From the cell containing the given text, extract its center point as [x, y] coordinate. 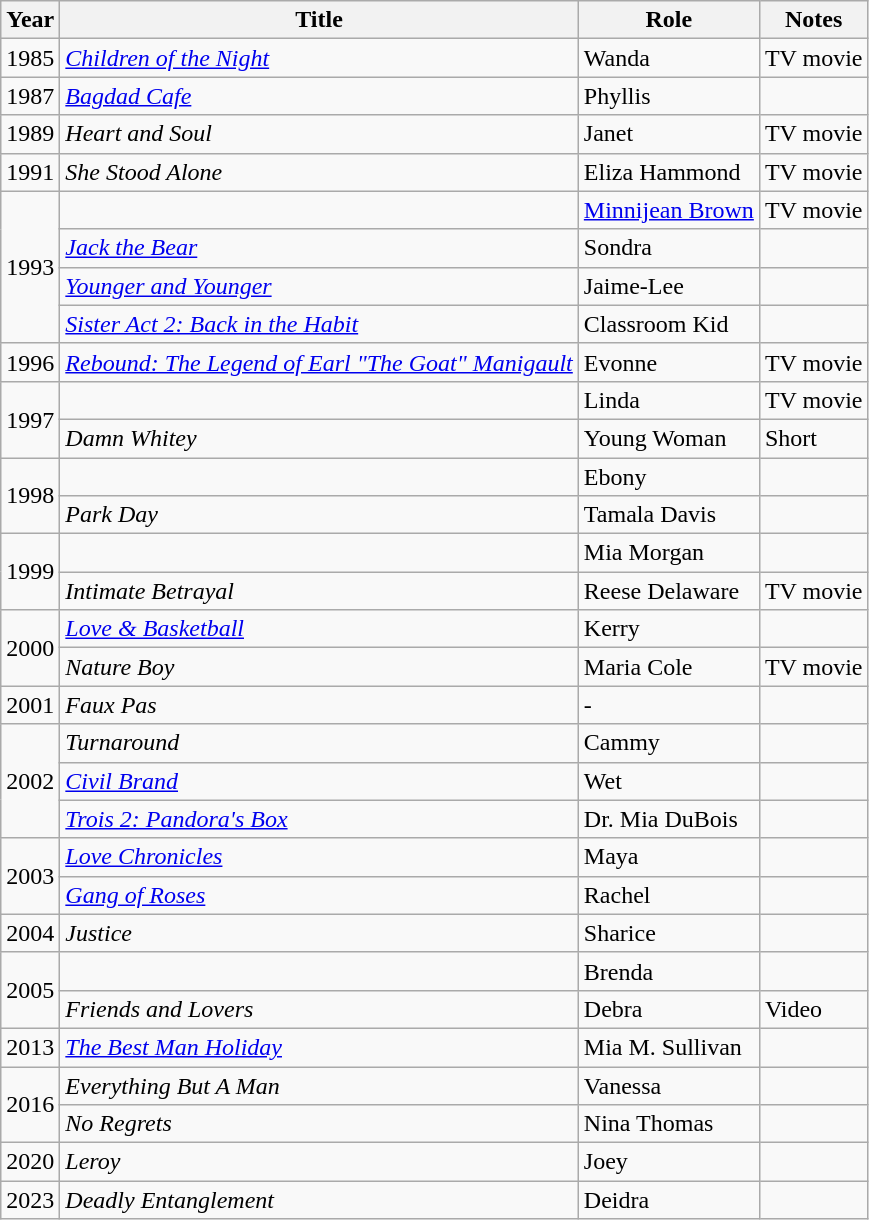
Justice [320, 933]
Wanda [668, 58]
Title [320, 20]
1987 [30, 96]
Children of the Night [320, 58]
Mia Morgan [668, 553]
The Best Man Holiday [320, 1047]
Linda [668, 400]
Heart and Soul [320, 134]
Video [814, 1009]
Damn Whitey [320, 438]
Sharice [668, 933]
- [668, 705]
No Regrets [320, 1124]
Faux Pas [320, 705]
1989 [30, 134]
Rachel [668, 895]
Nina Thomas [668, 1124]
Leroy [320, 1162]
Turnaround [320, 743]
Trois 2: Pandora's Box [320, 819]
Deadly Entanglement [320, 1200]
Maya [668, 857]
Gang of Roses [320, 895]
Janet [668, 134]
2016 [30, 1104]
Year [30, 20]
1999 [30, 572]
Debra [668, 1009]
Reese Delaware [668, 591]
Role [668, 20]
Friends and Lovers [320, 1009]
1996 [30, 362]
2013 [30, 1047]
Notes [814, 20]
2020 [30, 1162]
2004 [30, 933]
1998 [30, 496]
Deidra [668, 1200]
Nature Boy [320, 667]
2000 [30, 648]
2023 [30, 1200]
Mia M. Sullivan [668, 1047]
Love & Basketball [320, 629]
She Stood Alone [320, 172]
Jaime-Lee [668, 286]
Maria Cole [668, 667]
Phyllis [668, 96]
Civil Brand [320, 781]
Intimate Betrayal [320, 591]
2003 [30, 876]
Sister Act 2: Back in the Habit [320, 324]
2005 [30, 990]
Bagdad Cafe [320, 96]
1993 [30, 267]
Evonne [668, 362]
Eliza Hammond [668, 172]
Cammy [668, 743]
Rebound: The Legend of Earl "The Goat" Manigault [320, 362]
1991 [30, 172]
Everything But A Man [320, 1085]
Minnijean Brown [668, 210]
Younger and Younger [320, 286]
Wet [668, 781]
1985 [30, 58]
Tamala Davis [668, 515]
Park Day [320, 515]
Vanessa [668, 1085]
Jack the Bear [320, 248]
Young Woman [668, 438]
Brenda [668, 971]
Ebony [668, 477]
Love Chronicles [320, 857]
Kerry [668, 629]
Classroom Kid [668, 324]
Sondra [668, 248]
Joey [668, 1162]
2002 [30, 781]
Short [814, 438]
1997 [30, 419]
Dr. Mia DuBois [668, 819]
2001 [30, 705]
